Provide the (x, y) coordinate of the cell's center where the given text is located.  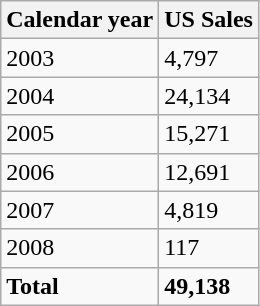
24,134 (209, 96)
12,691 (209, 172)
US Sales (209, 20)
Total (80, 286)
2004 (80, 96)
4,797 (209, 58)
15,271 (209, 134)
4,819 (209, 210)
2005 (80, 134)
Calendar year (80, 20)
2003 (80, 58)
2006 (80, 172)
117 (209, 248)
2008 (80, 248)
49,138 (209, 286)
2007 (80, 210)
